Provide the [x, y] coordinate of the cell's center where the given text is located.  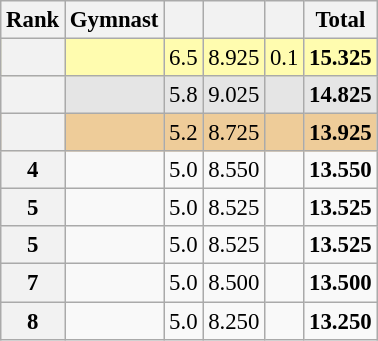
8.725 [234, 133]
Gymnast [114, 20]
5.8 [184, 95]
7 [33, 283]
Total [340, 20]
13.500 [340, 283]
4 [33, 170]
8.500 [234, 283]
9.025 [234, 95]
6.5 [184, 58]
Rank [33, 20]
13.925 [340, 133]
5.2 [184, 133]
8.550 [234, 170]
13.250 [340, 321]
0.1 [284, 58]
14.825 [340, 95]
8 [33, 321]
15.325 [340, 58]
8.925 [234, 58]
13.550 [340, 170]
8.250 [234, 321]
